Determine the (X, Y) coordinate at the center of the cell enclosing the given text.  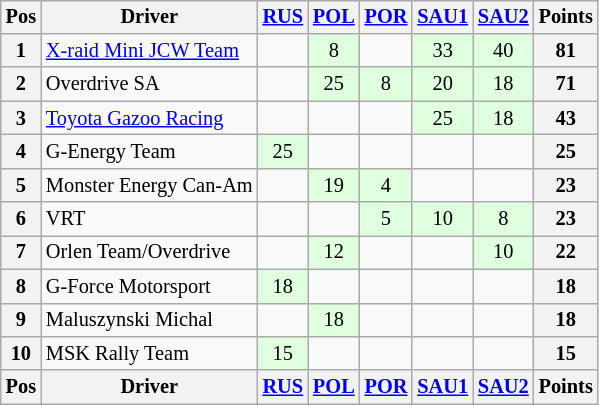
2 (21, 84)
Overdrive SA (150, 84)
MSK Rally Team (150, 354)
22 (566, 253)
20 (442, 84)
VRT (150, 219)
7 (21, 253)
71 (566, 84)
3 (21, 118)
12 (334, 253)
19 (334, 185)
Monster Energy Can-Am (150, 185)
X-raid Mini JCW Team (150, 51)
Maluszynski Michal (150, 320)
Orlen Team/Overdrive (150, 253)
81 (566, 51)
43 (566, 118)
6 (21, 219)
G-Force Motorsport (150, 286)
G-Energy Team (150, 152)
1 (21, 51)
Toyota Gazoo Racing (150, 118)
9 (21, 320)
40 (504, 51)
33 (442, 51)
